For the text-containing cell, return its midpoint in (X, Y) coordinate format. 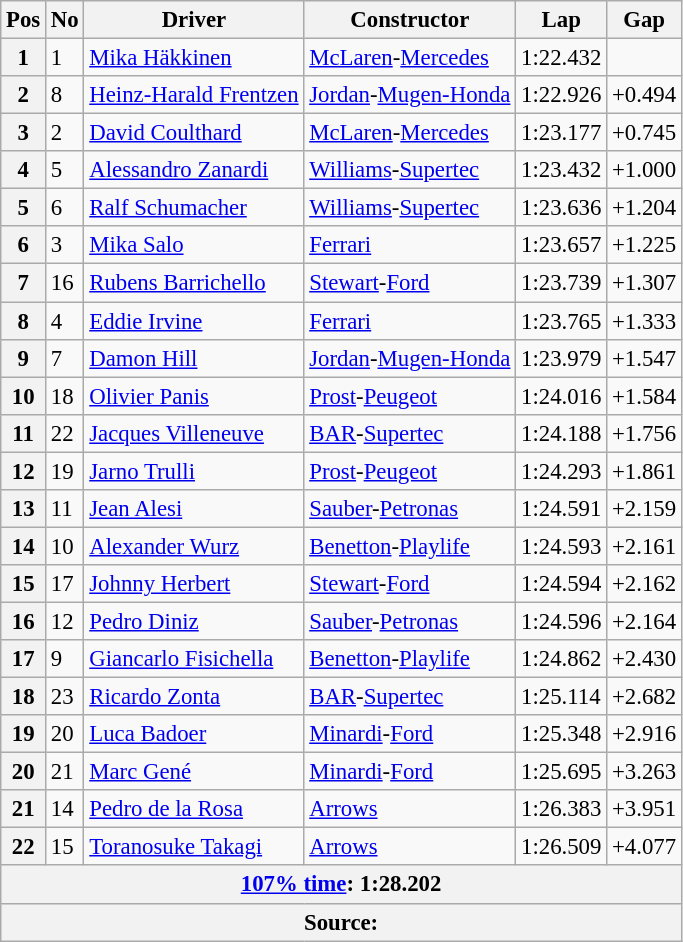
Alexander Wurz (194, 546)
Source: (342, 922)
Marc Gené (194, 772)
1:26.509 (562, 847)
+1.225 (644, 245)
Alessandro Zanardi (194, 170)
+1.584 (644, 396)
Olivier Panis (194, 396)
+1.333 (644, 321)
+3.263 (644, 772)
Ricardo Zonta (194, 697)
1:24.188 (562, 433)
1:23.636 (562, 208)
Mika Häkkinen (194, 58)
+1.547 (644, 358)
1:24.594 (562, 584)
Driver (194, 20)
Rubens Barrichello (194, 283)
David Coulthard (194, 133)
+1.756 (644, 433)
Johnny Herbert (194, 584)
1:23.979 (562, 358)
1:24.862 (562, 659)
+0.494 (644, 95)
+2.430 (644, 659)
Jacques Villeneuve (194, 433)
Giancarlo Fisichella (194, 659)
+2.916 (644, 734)
1:24.596 (562, 621)
+4.077 (644, 847)
1:26.383 (562, 809)
1:24.016 (562, 396)
+2.159 (644, 509)
Gap (644, 20)
Damon Hill (194, 358)
1:22.432 (562, 58)
Toranosuke Takagi (194, 847)
Jarno Trulli (194, 471)
+1.000 (644, 170)
1:25.695 (562, 772)
Pedro de la Rosa (194, 809)
+2.162 (644, 584)
+1.307 (644, 283)
13 (24, 509)
107% time: 1:28.202 (342, 885)
1:24.591 (562, 509)
+2.682 (644, 697)
1:24.593 (562, 546)
1:23.177 (562, 133)
Lap (562, 20)
Eddie Irvine (194, 321)
Pos (24, 20)
Constructor (410, 20)
1:25.114 (562, 697)
1:24.293 (562, 471)
Jean Alesi (194, 509)
+1.204 (644, 208)
No (65, 20)
Luca Badoer (194, 734)
1:23.657 (562, 245)
+3.951 (644, 809)
+2.161 (644, 546)
1:25.348 (562, 734)
Ralf Schumacher (194, 208)
+0.745 (644, 133)
1:23.739 (562, 283)
1:23.432 (562, 170)
+1.861 (644, 471)
Pedro Diniz (194, 621)
23 (65, 697)
1:22.926 (562, 95)
+2.164 (644, 621)
Heinz-Harald Frentzen (194, 95)
1:23.765 (562, 321)
Mika Salo (194, 245)
